Search for the cell housing the specified text and yield its [X, Y] center coordinate. 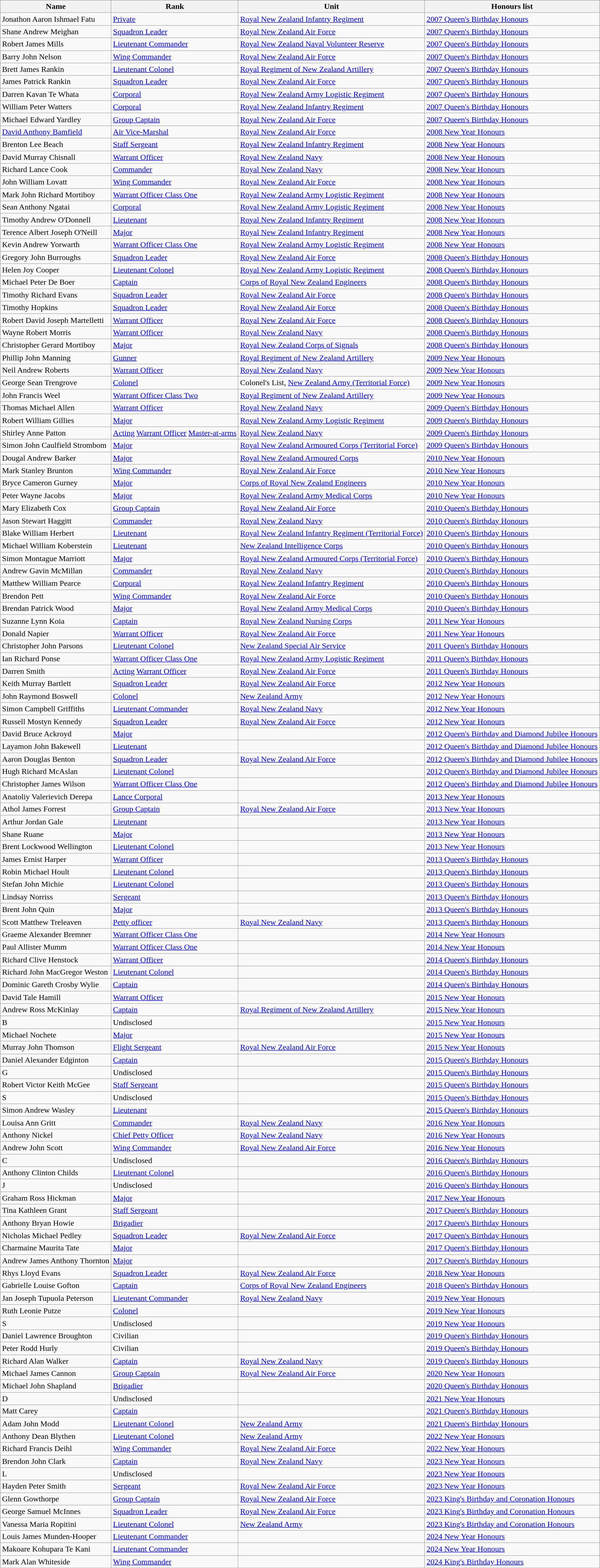
Ian Richard Ponse [56, 659]
David Murray Chisnall [56, 157]
Richard Lance Cook [56, 170]
Helen Joy Cooper [56, 270]
Anthony Dean Blythen [56, 1436]
Makoare Kohupara Te Kani [56, 1549]
Anthony Clinton Childs [56, 1173]
Kevin Andrew Yorwarth [56, 245]
Gabrielle Louise Gofton [56, 1286]
Daniel Alexander Edginton [56, 1060]
David Anthony Bamfield [56, 132]
Michael Edward Yardley [56, 119]
Barry John Nelson [56, 57]
Lindsay Norriss [56, 897]
Jason Stewart Haggitt [56, 521]
New Zealand Intelligence Corps [332, 546]
Simon Montague Marriott [56, 558]
Richard Clive Henstock [56, 960]
Brent Lockwood Wellington [56, 847]
Christopher James Wilson [56, 784]
Peter Rodd Hurly [56, 1348]
Brent John Quin [56, 909]
Simon John Caulfield Strombom [56, 445]
Simon Andrew Wasley [56, 1110]
Michael William Koberstein [56, 546]
Robert James Mills [56, 44]
Robert David Joseph Martelletti [56, 320]
Jan Joseph Tupuola Peterson [56, 1298]
John Raymond Boswell [56, 696]
Royal New Zealand Corps of Signals [332, 345]
Layamon John Bakewell [56, 746]
Sean Anthony Ngatai [56, 207]
Graeme Alexander Bremner [56, 934]
Neil Andrew Roberts [56, 370]
L [56, 1474]
Chief Petty Officer [175, 1135]
Gunner [175, 357]
Colonel's List, New Zealand Army (Territorial Force) [332, 383]
Nicholas Michael Pedley [56, 1236]
Ruth Leonie Putze [56, 1311]
Jonathon Aaron Ishmael Fatu [56, 19]
Unit [332, 7]
Rank [175, 7]
Graham Ross Hickman [56, 1198]
Murray John Thomson [56, 1047]
Bryce Cameron Gurney [56, 483]
William Peter Watters [56, 107]
Petty officer [175, 922]
Brendon Pett [56, 596]
Shirley Anne Patton [56, 433]
2021 New Year Honours [512, 1399]
Darren Kavan Te Whata [56, 94]
2017 New Year Honours [512, 1198]
James Patrick Rankin [56, 82]
Brendan Patrick Wood [56, 609]
Anthony Bryan Howie [56, 1223]
Flight Sergeant [175, 1047]
Tina Kathleen Grant [56, 1211]
2018 New Year Honours [512, 1273]
Keith Murray Bartlett [56, 684]
B [56, 1022]
Daniel Lawrence Broughton [56, 1336]
New Zealand Special Air Service [332, 646]
Name [56, 7]
Adam John Modd [56, 1424]
John Francis Weel [56, 395]
Blake William Herbert [56, 533]
Anthony Nickel [56, 1135]
James Ernist Harper [56, 859]
Dominic Gareth Crosby Wylie [56, 985]
Richard Francis Deihl [56, 1449]
Louisa Ann Gritt [56, 1123]
Royal New Zealand Naval Volunteer Reserve [332, 44]
Rhys Lloyd Evans [56, 1273]
2018 Queen's Birthday Honours [512, 1286]
Simon Campbell Griffiths [56, 709]
Acting Warrant Officer Master-at-arms [175, 433]
Honours list [512, 7]
2024 King's Birthday Honours [512, 1561]
Michael James Cannon [56, 1374]
Russell Mostyn Kennedy [56, 721]
Suzanne Lynn Koia [56, 621]
Charmaine Maurita Tate [56, 1248]
Andrew John Scott [56, 1148]
Christopher Gerard Mortiboy [56, 345]
2020 New Year Honours [512, 1374]
Private [175, 19]
Wayne Robert Morris [56, 332]
Vanessa Maria Ropitini [56, 1524]
Andrew Ross McKinlay [56, 1010]
Dougal Andrew Barker [56, 458]
George Samuel McInnes [56, 1511]
Paul Allister Mumm [56, 947]
Timothy Richard Evans [56, 295]
Shane Ruane [56, 834]
Royal New Zealand Armoured Corps [332, 458]
Robin Michael Hoult [56, 872]
Brett James Rankin [56, 69]
Mary Elizabeth Cox [56, 508]
Thomas Michael Allen [56, 408]
Phillip John Manning [56, 357]
Darren Smith [56, 671]
Brenton Lee Beach [56, 144]
Mark Alan Whiteside [56, 1561]
Acting Warrant Officer [175, 671]
Anatoliy Valerievich Derepa [56, 797]
Arthur Jordan Gale [56, 822]
Glenn Gowthorpe [56, 1499]
Scott Matthew Treleaven [56, 922]
Royal New Zealand Nursing Corps [332, 621]
C [56, 1160]
Warrant Officer Class Two [175, 395]
Hugh Richard McAslan [56, 772]
Brendon John Clark [56, 1461]
J [56, 1185]
Michael Peter De Boer [56, 282]
Robert Victor Keith McGee [56, 1085]
D [56, 1399]
Shane Andrew Meighan [56, 32]
Christopher John Parsons [56, 646]
Timothy Andrew O'Donnell [56, 220]
John William Lovatt [56, 182]
Matt Carey [56, 1411]
Matthew William Pearce [56, 584]
Mark John Richard Mortiboy [56, 195]
Louis James Munden-Hooper [56, 1536]
George Sean Trengrove [56, 383]
Air Vice-Marshal [175, 132]
David Bruce Ackroyd [56, 734]
Aaron Douglas Benton [56, 759]
Peter Wayne Jacobs [56, 496]
Robert William Gillies [56, 420]
Stefan John Michie [56, 884]
Gregory John Burroughs [56, 257]
Athol James Forrest [56, 809]
Lance Corporal [175, 797]
G [56, 1072]
Andrew James Anthony Thornton [56, 1261]
Andrew Gavin McMillan [56, 571]
Donald Napier [56, 634]
Michael Nochete [56, 1035]
Michael John Shapland [56, 1386]
Timothy Hopkins [56, 307]
Hayden Peter Smith [56, 1486]
Richard John MacGregor Weston [56, 972]
Mark Stanley Brunton [56, 470]
David Tale Hamill [56, 997]
Royal New Zealand Infantry Regiment (Territorial Force) [332, 533]
Terence Albert Joseph O'Neill [56, 232]
Richard Alan Walker [56, 1361]
2020 Queen's Birthday Honours [512, 1386]
